Pinpoint the cell where the given text exists, returning its (X, Y) midpoint coordinate. 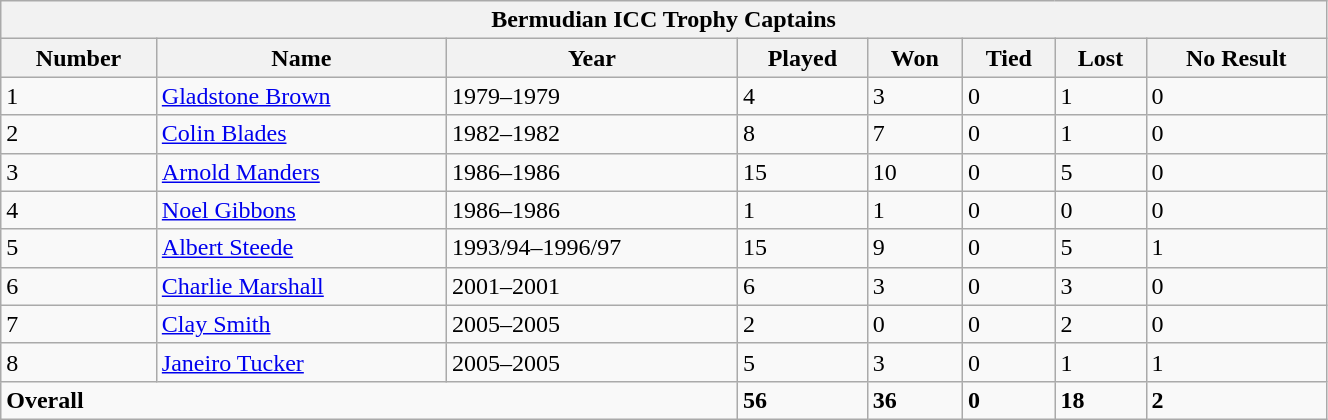
Year (592, 58)
Tied (1009, 58)
No Result (1236, 58)
36 (914, 400)
Colin Blades (301, 134)
Name (301, 58)
Noel Gibbons (301, 210)
56 (802, 400)
18 (1100, 400)
Played (802, 58)
Arnold Manders (301, 172)
2001–2001 (592, 286)
1979–1979 (592, 96)
Bermudian ICC Trophy Captains (664, 20)
Clay Smith (301, 324)
Overall (370, 400)
Charlie Marshall (301, 286)
9 (914, 248)
Janeiro Tucker (301, 362)
Lost (1100, 58)
Won (914, 58)
1993/94–1996/97 (592, 248)
Number (79, 58)
Gladstone Brown (301, 96)
Albert Steede (301, 248)
1982–1982 (592, 134)
10 (914, 172)
